Return the (x, y) coordinate for the center point of the cell that contains the specified text.  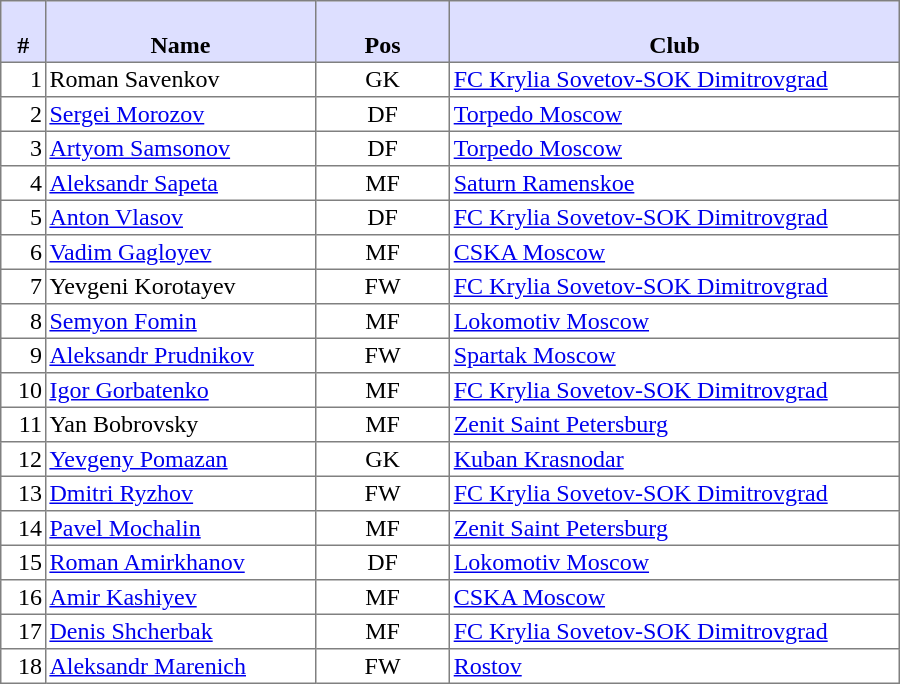
Name (181, 32)
15 (24, 562)
# (24, 32)
Spartak Moscow (674, 355)
Kuban Krasnodar (674, 459)
Anton Vlasov (181, 217)
Amir Kashiyev (181, 597)
Club (674, 32)
11 (24, 424)
1 (24, 79)
Roman Amirkhanov (181, 562)
10 (24, 390)
Aleksandr Prudnikov (181, 355)
7 (24, 286)
Denis Shcherbak (181, 631)
3 (24, 148)
14 (24, 528)
17 (24, 631)
9 (24, 355)
Dmitri Ryzhov (181, 493)
Pavel Mochalin (181, 528)
Yan Bobrovsky (181, 424)
Saturn Ramenskoe (674, 183)
Aleksandr Sapeta (181, 183)
Aleksandr Marenich (181, 666)
8 (24, 321)
18 (24, 666)
Artyom Samsonov (181, 148)
Igor Gorbatenko (181, 390)
13 (24, 493)
6 (24, 252)
Vadim Gagloyev (181, 252)
Semyon Fomin (181, 321)
5 (24, 217)
16 (24, 597)
Sergei Morozov (181, 114)
4 (24, 183)
Roman Savenkov (181, 79)
12 (24, 459)
Yevgeni Korotayev (181, 286)
Pos (382, 32)
Rostov (674, 666)
2 (24, 114)
Yevgeny Pomazan (181, 459)
